Identify which cell holds the provided text, then report its [x, y] central coordinate. 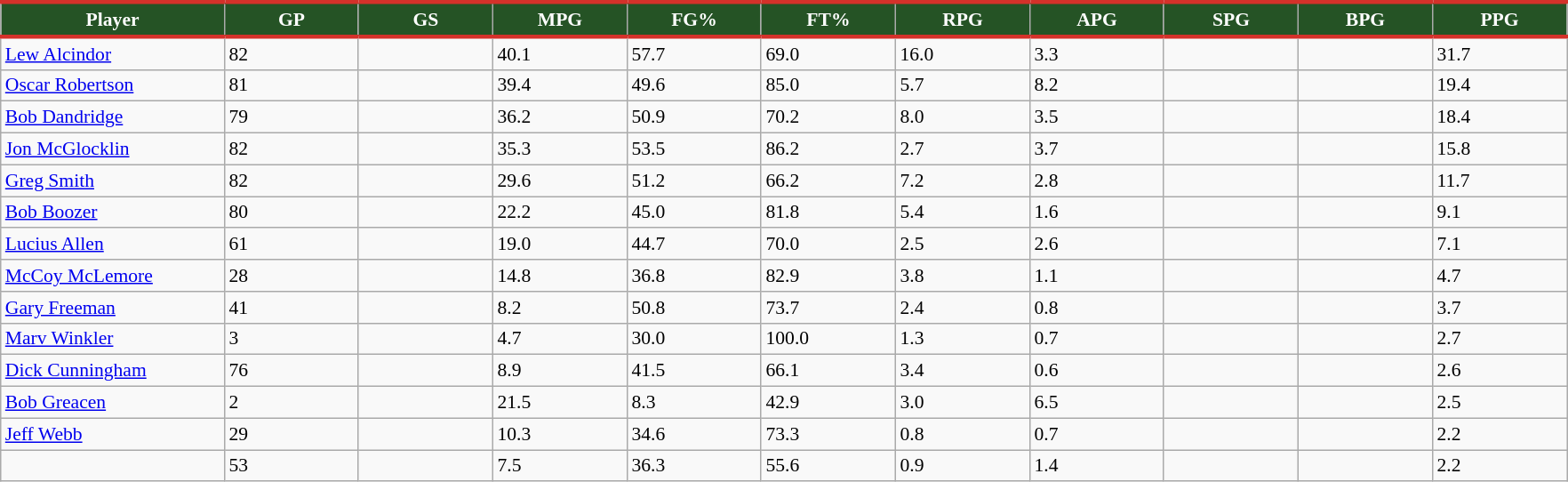
30.0 [693, 339]
36.3 [693, 466]
GP [292, 20]
11.7 [1499, 181]
18.4 [1499, 117]
5.7 [962, 85]
73.7 [828, 308]
Lew Alcindor [113, 53]
0.6 [1097, 371]
81 [292, 85]
29.6 [560, 181]
55.6 [828, 466]
7.5 [560, 466]
Greg Smith [113, 181]
70.0 [828, 245]
PPG [1499, 20]
2.4 [962, 308]
21.5 [560, 403]
51.2 [693, 181]
81.8 [828, 213]
8.3 [693, 403]
36.2 [560, 117]
29 [292, 434]
50.8 [693, 308]
1.3 [962, 339]
Bob Boozer [113, 213]
8.0 [962, 117]
34.6 [693, 434]
0.9 [962, 466]
35.3 [560, 149]
15.8 [1499, 149]
Gary Freeman [113, 308]
53 [292, 466]
45.0 [693, 213]
16.0 [962, 53]
BPG [1365, 20]
66.2 [828, 181]
40.1 [560, 53]
3.5 [1097, 117]
9.1 [1499, 213]
Dick Cunningham [113, 371]
85.0 [828, 85]
7.2 [962, 181]
76 [292, 371]
FT% [828, 20]
19.4 [1499, 85]
Oscar Robertson [113, 85]
McCoy McLemore [113, 276]
41 [292, 308]
1.1 [1097, 276]
53.5 [693, 149]
39.4 [560, 85]
RPG [962, 20]
86.2 [828, 149]
28 [292, 276]
14.8 [560, 276]
2.8 [1097, 181]
8.9 [560, 371]
Bob Dandridge [113, 117]
57.7 [693, 53]
3 [292, 339]
APG [1097, 20]
Bob Greacen [113, 403]
FG% [693, 20]
69.0 [828, 53]
73.3 [828, 434]
79 [292, 117]
Marv Winkler [113, 339]
61 [292, 245]
Lucius Allen [113, 245]
100.0 [828, 339]
2 [292, 403]
7.1 [1499, 245]
80 [292, 213]
41.5 [693, 371]
19.0 [560, 245]
22.2 [560, 213]
Jon McGlocklin [113, 149]
3.3 [1097, 53]
6.5 [1097, 403]
SPG [1230, 20]
66.1 [828, 371]
36.8 [693, 276]
44.7 [693, 245]
3.4 [962, 371]
3.8 [962, 276]
10.3 [560, 434]
49.6 [693, 85]
1.6 [1097, 213]
42.9 [828, 403]
31.7 [1499, 53]
MPG [560, 20]
3.0 [962, 403]
82.9 [828, 276]
Jeff Webb [113, 434]
70.2 [828, 117]
5.4 [962, 213]
50.9 [693, 117]
Player [113, 20]
1.4 [1097, 466]
GS [425, 20]
